For the text-containing cell, return its midpoint in [X, Y] coordinate format. 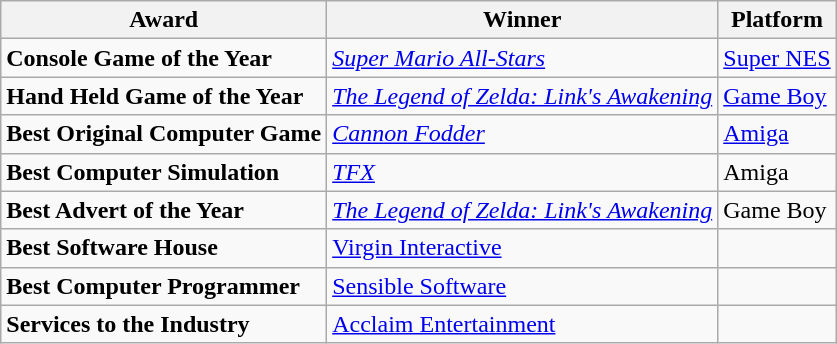
Winner [522, 20]
Sensible Software [522, 286]
Virgin Interactive [522, 248]
TFX [522, 172]
Hand Held Game of the Year [164, 96]
Services to the Industry [164, 324]
Super Mario All-Stars [522, 58]
Cannon Fodder [522, 134]
Super NES [777, 58]
Best Original Computer Game [164, 134]
Acclaim Entertainment [522, 324]
Best Advert of the Year [164, 210]
Best Computer Programmer [164, 286]
Console Game of the Year [164, 58]
Best Software House [164, 248]
Best Computer Simulation [164, 172]
Platform [777, 20]
Award [164, 20]
